Determine the (x, y) coordinate at the center of the cell enclosing the given text.  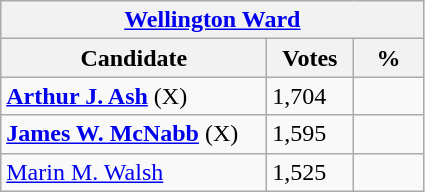
Arthur J. Ash (X) (134, 96)
1,595 (310, 134)
Marin M. Walsh (134, 172)
Candidate (134, 58)
1,704 (310, 96)
Wellington Ward (212, 20)
% (388, 58)
Votes (310, 58)
James W. McNabb (X) (134, 134)
1,525 (310, 172)
